Identify which cell holds the provided text, then report its (X, Y) central coordinate. 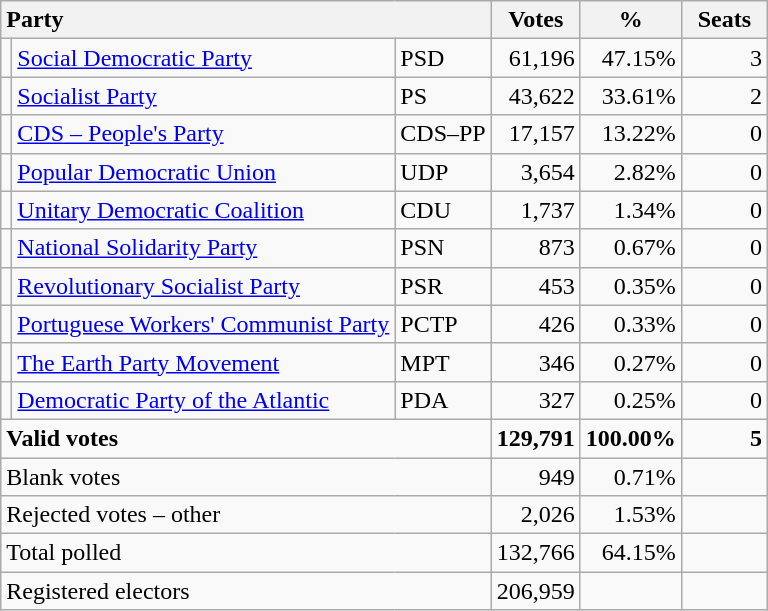
61,196 (536, 58)
5 (724, 438)
2 (724, 96)
PCTP (443, 324)
453 (536, 286)
129,791 (536, 438)
0.71% (630, 477)
CDS – People's Party (204, 134)
426 (536, 324)
0.27% (630, 362)
Popular Democratic Union (204, 172)
206,959 (536, 591)
0.25% (630, 400)
Revolutionary Socialist Party (204, 286)
Registered electors (246, 591)
Valid votes (246, 438)
3 (724, 58)
% (630, 20)
Votes (536, 20)
1,737 (536, 210)
Socialist Party (204, 96)
43,622 (536, 96)
873 (536, 248)
Seats (724, 20)
17,157 (536, 134)
2,026 (536, 515)
0.33% (630, 324)
1.34% (630, 210)
The Earth Party Movement (204, 362)
47.15% (630, 58)
100.00% (630, 438)
National Solidarity Party (204, 248)
PDA (443, 400)
327 (536, 400)
CDS–PP (443, 134)
UDP (443, 172)
Total polled (246, 553)
0.35% (630, 286)
3,654 (536, 172)
346 (536, 362)
949 (536, 477)
CDU (443, 210)
Social Democratic Party (204, 58)
MPT (443, 362)
Rejected votes – other (246, 515)
PSD (443, 58)
132,766 (536, 553)
PSN (443, 248)
Blank votes (246, 477)
Unitary Democratic Coalition (204, 210)
PS (443, 96)
PSR (443, 286)
13.22% (630, 134)
Portuguese Workers' Communist Party (204, 324)
33.61% (630, 96)
Party (246, 20)
Democratic Party of the Atlantic (204, 400)
0.67% (630, 248)
2.82% (630, 172)
64.15% (630, 553)
1.53% (630, 515)
